Provide the (x, y) coordinate of the cell's center where the given text is located.  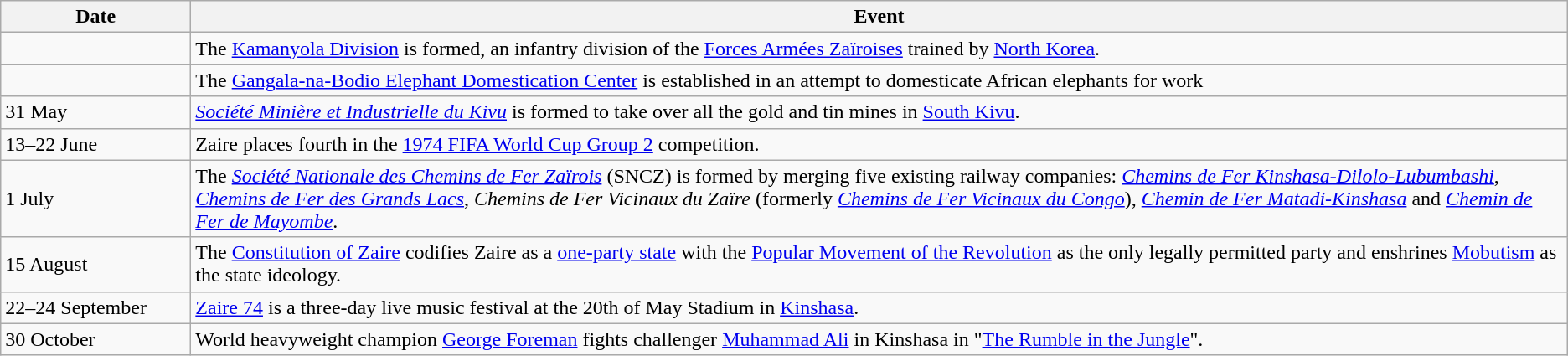
13–22 June (95, 144)
The Kamanyola Division is formed, an infantry division of the Forces Armées Zaïroises trained by North Korea. (879, 49)
Zaire places fourth in the 1974 FIFA World Cup Group 2 competition. (879, 144)
1 July (95, 199)
31 May (95, 112)
The Gangala-na-Bodio Elephant Domestication Center is established in an attempt to domesticate African elephants for work (879, 80)
Société Minière et Industrielle du Kivu is formed to take over all the gold and tin mines in South Kivu. (879, 112)
Zaire 74 is a three-day live music festival at the 20th of May Stadium in Kinshasa. (879, 307)
Event (879, 17)
15 August (95, 265)
Date (95, 17)
World heavyweight champion George Foreman fights challenger Muhammad Ali in Kinshasa in "The Rumble in the Jungle". (879, 339)
22–24 September (95, 307)
30 October (95, 339)
